Identify which cell holds the provided text, then report its [x, y] central coordinate. 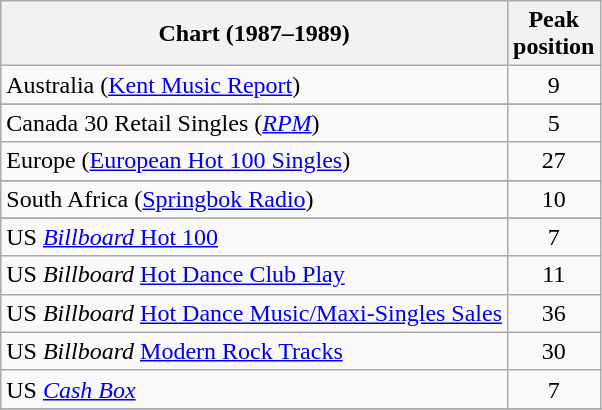
9 [554, 85]
US Billboard Hot 100 [254, 237]
US Cash Box [254, 389]
Canada 30 Retail Singles (RPM) [254, 123]
5 [554, 123]
South Africa (Springbok Radio) [254, 199]
US Billboard Hot Dance Music/Maxi-Singles Sales [254, 313]
Australia (Kent Music Report) [254, 85]
11 [554, 275]
US Billboard Hot Dance Club Play [254, 275]
30 [554, 351]
36 [554, 313]
27 [554, 161]
Chart (1987–1989) [254, 34]
Europe (European Hot 100 Singles) [254, 161]
Peakposition [554, 34]
10 [554, 199]
US Billboard Modern Rock Tracks [254, 351]
